Capture the cell that displays the provided text and extract its [x, y] central coordinate. 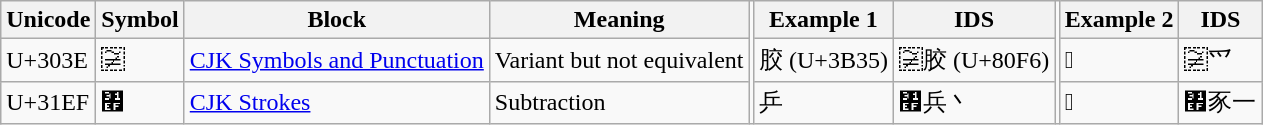
㇯兵丶 [974, 102]
〾 [140, 60]
Unicode [48, 20]
Variant but not equivalent [619, 60]
〾爫 [1220, 60]
𫜵 [1119, 60]
Block [336, 20]
CJK Symbols and Punctuation [336, 60]
U+31EF [48, 102]
㬵 (U+3B35) [823, 60]
Symbol [140, 20]
𧰨 [1119, 102]
㇯ [140, 102]
乒 [823, 102]
Example 1 [823, 20]
U+303E [48, 60]
CJK Strokes [336, 102]
Meaning [619, 20]
㇯豕一 [1220, 102]
Example 2 [1119, 20]
〾胶 (U+80F6) [974, 60]
Subtraction [619, 102]
